Identify which cell holds the provided text, then report its (x, y) central coordinate. 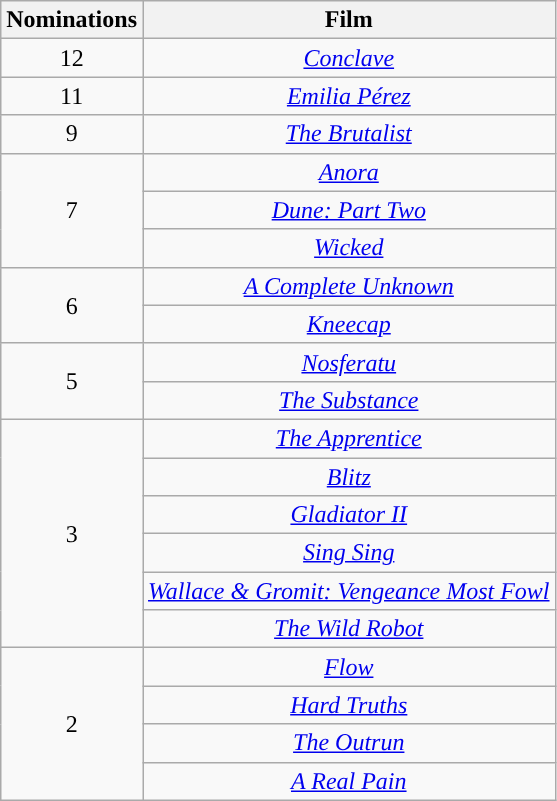
A Complete Unknown (348, 286)
Nominations (72, 20)
Wallace & Gromit: Vengeance Most Fowl (348, 591)
The Wild Robot (348, 629)
Sing Sing (348, 553)
A Real Pain (348, 781)
Blitz (348, 477)
Anora (348, 172)
3 (72, 533)
11 (72, 96)
Dune: Part Two (348, 210)
6 (72, 305)
Nosferatu (348, 362)
12 (72, 58)
The Apprentice (348, 438)
7 (72, 210)
Gladiator II (348, 515)
2 (72, 724)
Emilia Pérez (348, 96)
Film (348, 20)
The Brutalist (348, 134)
The Outrun (348, 743)
Hard Truths (348, 705)
Kneecap (348, 324)
The Substance (348, 400)
5 (72, 381)
9 (72, 134)
Conclave (348, 58)
Wicked (348, 248)
Flow (348, 667)
